Determine the (X, Y) coordinate at the center of the cell enclosing the given text.  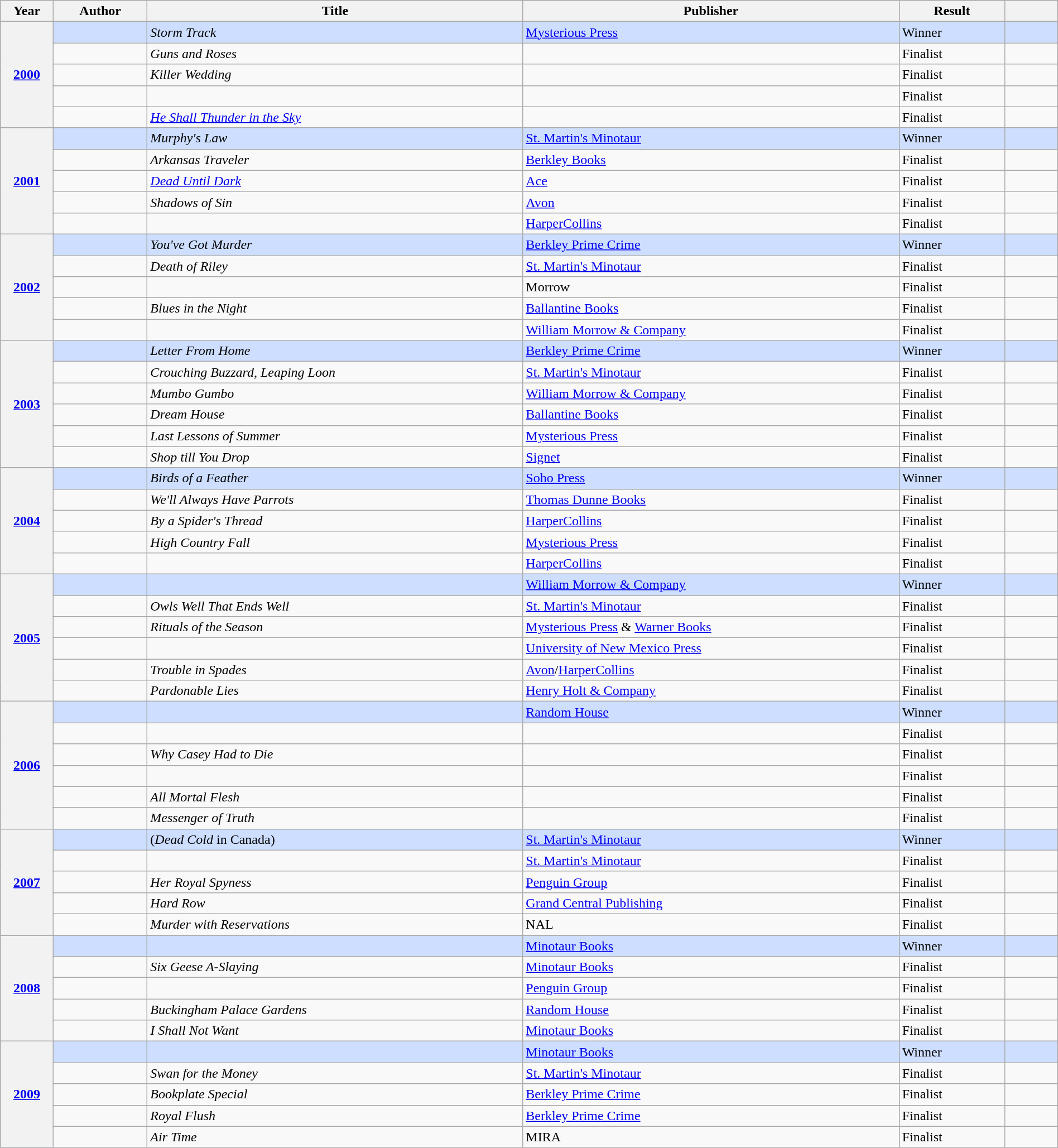
You've Got Murder (335, 244)
Letter From Home (335, 351)
Result (952, 11)
2006 (27, 765)
Pardonable Lies (335, 691)
Avon/HarperCollins (711, 670)
Last Lessons of Summer (335, 436)
We'll Always Have Parrots (335, 499)
Messenger of Truth (335, 818)
Trouble in Spades (335, 670)
Year (27, 11)
Signet (711, 457)
Death of Riley (335, 266)
High Country Fall (335, 542)
Swan for the Money (335, 1073)
2009 (27, 1094)
Henry Holt & Company (711, 691)
I Shall Not Want (335, 1031)
2003 (27, 404)
Murder with Reservations (335, 924)
Arkansas Traveler (335, 160)
2008 (27, 988)
Ace (711, 181)
Bookplate Special (335, 1094)
2004 (27, 521)
Owls Well That Ends Well (335, 606)
Dream House (335, 415)
(Dead Cold in Canada) (335, 839)
Six Geese A-Slaying (335, 967)
MIRA (711, 1137)
Crouching Buzzard, Leaping Loon (335, 372)
Storm Track (335, 32)
Avon (711, 202)
Morrow (711, 287)
Hard Row (335, 903)
Berkley Books (711, 160)
Royal Flush (335, 1116)
Guns and Roses (335, 54)
Blues in the Night (335, 309)
NAL (711, 924)
Title (335, 11)
Her Royal Spyness (335, 882)
Buckingham Palace Gardens (335, 1010)
Shop till You Drop (335, 457)
2001 (27, 181)
Soho Press (711, 478)
Thomas Dunne Books (711, 499)
Murphy's Law (335, 138)
2007 (27, 882)
University of New Mexico Press (711, 649)
Killer Wedding (335, 75)
2000 (27, 75)
Why Casey Had to Die (335, 755)
Dead Until Dark (335, 181)
Mumbo Gumbo (335, 393)
He Shall Thunder in the Sky (335, 117)
Mysterious Press & Warner Books (711, 627)
Air Time (335, 1137)
Publisher (711, 11)
All Mortal Flesh (335, 797)
2005 (27, 637)
Shadows of Sin (335, 202)
2002 (27, 287)
Author (100, 11)
Grand Central Publishing (711, 903)
Birds of a Feather (335, 478)
Rituals of the Season (335, 627)
By a Spider's Thread (335, 521)
